Determine the [X, Y] coordinate at the center of the cell enclosing the given text.  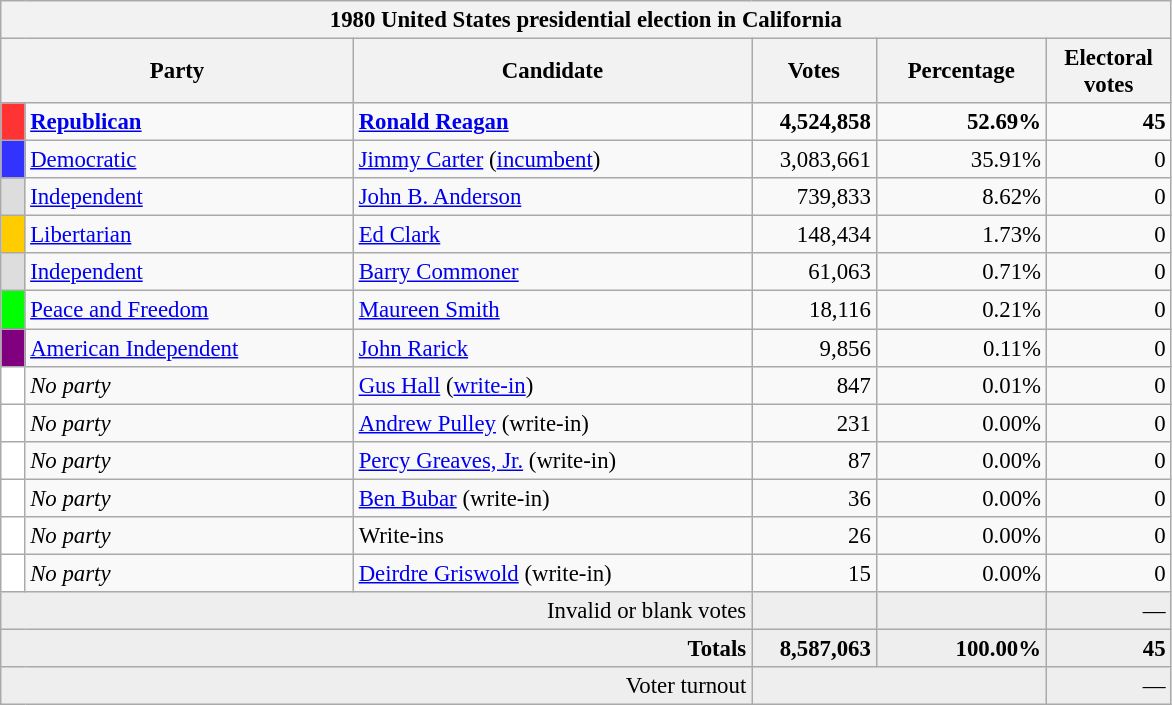
Votes [814, 72]
8,587,063 [814, 648]
Electoral votes [1108, 72]
Party [178, 72]
739,833 [814, 197]
3,083,661 [814, 160]
Libertarian [189, 235]
0.71% [961, 273]
Voter turnout [376, 686]
Maureen Smith [552, 310]
Republican [189, 122]
Ben Bubar (write-in) [552, 498]
John Rarick [552, 348]
0.11% [961, 348]
0.21% [961, 310]
Write-ins [552, 536]
Invalid or blank votes [376, 611]
Ronald Reagan [552, 122]
Deirdre Griswold (write-in) [552, 573]
4,524,858 [814, 122]
26 [814, 536]
Peace and Freedom [189, 310]
52.69% [961, 122]
0.01% [961, 385]
Gus Hall (write-in) [552, 385]
100.00% [961, 648]
Candidate [552, 72]
18,116 [814, 310]
35.91% [961, 160]
Ed Clark [552, 235]
1.73% [961, 235]
Barry Commoner [552, 273]
Jimmy Carter (incumbent) [552, 160]
15 [814, 573]
American Independent [189, 348]
John B. Anderson [552, 197]
9,856 [814, 348]
87 [814, 460]
231 [814, 423]
Totals [376, 648]
36 [814, 498]
847 [814, 385]
Percy Greaves, Jr. (write-in) [552, 460]
1980 United States presidential election in California [586, 20]
148,434 [814, 235]
61,063 [814, 273]
Democratic [189, 160]
8.62% [961, 197]
Andrew Pulley (write-in) [552, 423]
Percentage [961, 72]
